Extract the [X, Y] coordinate from the center of the cell holding the provided text.  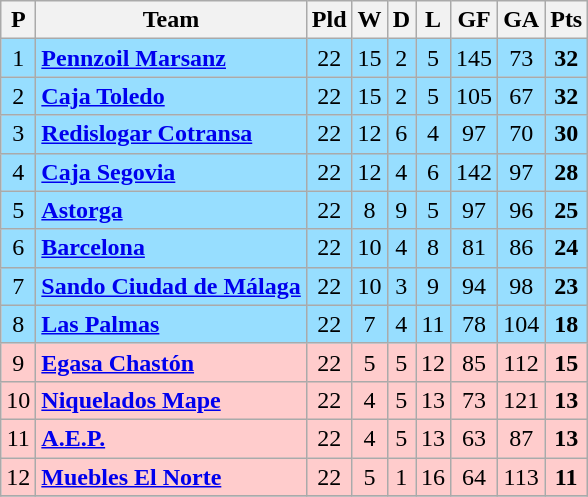
Muebles El Norte [171, 477]
L [434, 20]
P [18, 20]
23 [566, 286]
64 [474, 477]
24 [566, 248]
Las Palmas [171, 324]
Niquelados Mape [171, 400]
Caja Toledo [171, 96]
GA [522, 20]
70 [522, 134]
A.E.P. [171, 438]
Caja Segovia [171, 172]
121 [522, 400]
112 [522, 362]
28 [566, 172]
Pts [566, 20]
98 [522, 286]
18 [566, 324]
96 [522, 210]
67 [522, 96]
78 [474, 324]
D [401, 20]
86 [522, 248]
Barcelona [171, 248]
87 [522, 438]
145 [474, 58]
W [370, 20]
16 [434, 477]
GF [474, 20]
Redislogar Cotransa [171, 134]
Sando Ciudad de Málaga [171, 286]
Egasa Chastón [171, 362]
142 [474, 172]
30 [566, 134]
Pennzoil Marsanz [171, 58]
81 [474, 248]
105 [474, 96]
85 [474, 362]
104 [522, 324]
Team [171, 20]
94 [474, 286]
Astorga [171, 210]
63 [474, 438]
113 [522, 477]
25 [566, 210]
Pld [329, 20]
